Output the [x, y] coordinate of the center of the cell containing the given text.  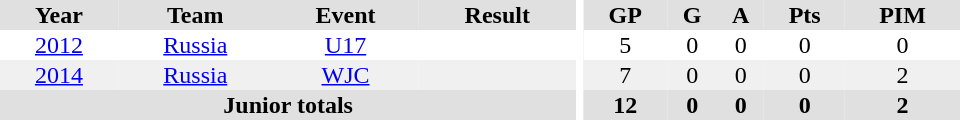
2012 [59, 45]
WJC [346, 75]
A [740, 15]
12 [625, 105]
Team [196, 15]
Junior totals [288, 105]
Year [59, 15]
U17 [346, 45]
PIM [902, 15]
Result [497, 15]
5 [625, 45]
7 [625, 75]
Event [346, 15]
2014 [59, 75]
G [692, 15]
Pts [804, 15]
GP [625, 15]
